Determine the (x, y) coordinate at the center of the cell enclosing the given text.  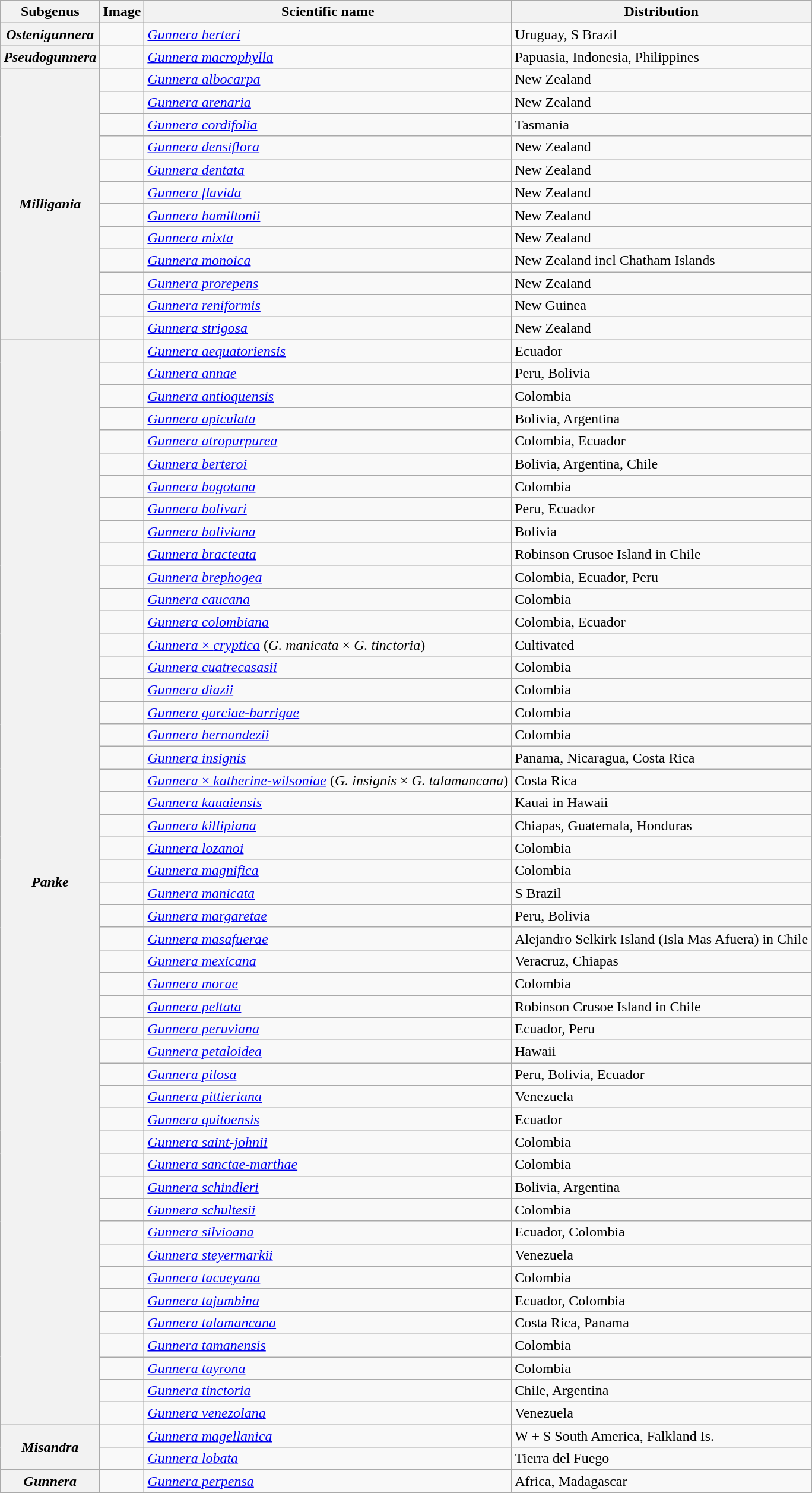
Alejandro Selkirk Island (Isla Mas Afuera) in Chile (661, 938)
Colombia, Ecuador, Peru (661, 577)
Gunnera colombiana (328, 622)
Panke (50, 882)
Veracruz, Chiapas (661, 961)
Gunnera hamiltonii (328, 215)
Gunnera bogotana (328, 486)
Costa Rica (661, 780)
Gunnera petaloidea (328, 1052)
Gunnera sanctae-marthae (328, 1165)
Gunnera peltata (328, 1007)
Gunnera mexicana (328, 961)
Gunnera magnifica (328, 871)
S Brazil (661, 893)
Distribution (661, 12)
Peru, Ecuador (661, 509)
Gunnera flavida (328, 192)
Gunnera dentata (328, 170)
Gunnera diazii (328, 690)
Gunnera perpensa (328, 1481)
Gunnera margaretae (328, 916)
Gunnera prorepens (328, 283)
Gunnera saint-johnii (328, 1142)
Scientific name (328, 12)
Gunnera (50, 1481)
Gunnera caucana (328, 599)
Pseudogunnera (50, 57)
Tasmania (661, 125)
New Zealand incl Chatham Islands (661, 260)
Gunnera insignis (328, 758)
Gunnera apiculata (328, 419)
Gunnera morae (328, 983)
Gunnera magellanica (328, 1436)
Gunnera atropurpurea (328, 441)
Gunnera hernandezii (328, 735)
Gunnera strigosa (328, 328)
Papuasia, Indonesia, Philippines (661, 57)
Hawaii (661, 1052)
Gunnera killipiana (328, 825)
Ecuador, Peru (661, 1029)
Gunnera tacueyana (328, 1277)
New Guinea (661, 306)
Gunnera reniformis (328, 306)
Gunnera lobata (328, 1459)
Gunnera schindleri (328, 1187)
Misandra (50, 1447)
Gunnera boliviana (328, 532)
Gunnera manicata (328, 893)
Gunnera venezolana (328, 1413)
Gunnera peruviana (328, 1029)
Kauai in Hawaii (661, 803)
Gunnera monoica (328, 260)
Gunnera kauaiensis (328, 803)
Gunnera × cryptica (G. manicata × G. tinctoria) (328, 644)
W + S South America, Falkland Is. (661, 1436)
Gunnera × katherine-wilsoniae (G. insignis × G. talamancana) (328, 780)
Gunnera pilosa (328, 1074)
Africa, Madagascar (661, 1481)
Gunnera tajumbina (328, 1300)
Gunnera berteroi (328, 464)
Gunnera bolivari (328, 509)
Gunnera garciae-barrigae (328, 713)
Subgenus (50, 12)
Gunnera albocarpa (328, 80)
Gunnera mixta (328, 238)
Gunnera arenaria (328, 102)
Gunnera pittieriana (328, 1097)
Gunnera aequatoriensis (328, 351)
Gunnera densiflora (328, 147)
Gunnera cordifolia (328, 125)
Gunnera antioquensis (328, 396)
Gunnera macrophylla (328, 57)
Gunnera annae (328, 374)
Gunnera talamancana (328, 1323)
Gunnera lozanoi (328, 848)
Gunnera masafuerae (328, 938)
Bolivia, Argentina, Chile (661, 464)
Gunnera herteri (328, 34)
Gunnera brephogea (328, 577)
Cultivated (661, 644)
Costa Rica, Panama (661, 1323)
Uruguay, S Brazil (661, 34)
Panama, Nicaragua, Costa Rica (661, 758)
Chiapas, Guatemala, Honduras (661, 825)
Gunnera tamanensis (328, 1345)
Gunnera schultesii (328, 1210)
Chile, Argentina (661, 1391)
Gunnera quitoensis (328, 1119)
Tierra del Fuego (661, 1459)
Image (122, 12)
Gunnera tayrona (328, 1368)
Milligania (50, 204)
Gunnera bracteata (328, 554)
Ostenigunnera (50, 34)
Bolivia (661, 532)
Peru, Bolivia, Ecuador (661, 1074)
Gunnera steyermarkii (328, 1255)
Gunnera cuatrecasasii (328, 668)
Gunnera tinctoria (328, 1391)
Gunnera silvioana (328, 1232)
